Provide the [x, y] coordinate of the cell's center where the given text is located.  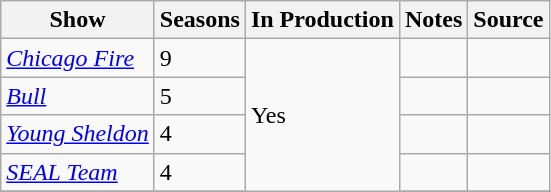
Source [508, 20]
Show [78, 20]
In Production [322, 20]
9 [200, 58]
Notes [433, 20]
5 [200, 96]
Bull [78, 96]
SEAL Team [78, 172]
Seasons [200, 20]
Young Sheldon [78, 134]
Chicago Fire [78, 58]
Yes [322, 115]
